Provide the [X, Y] coordinate of the cell's center where the given text is located.  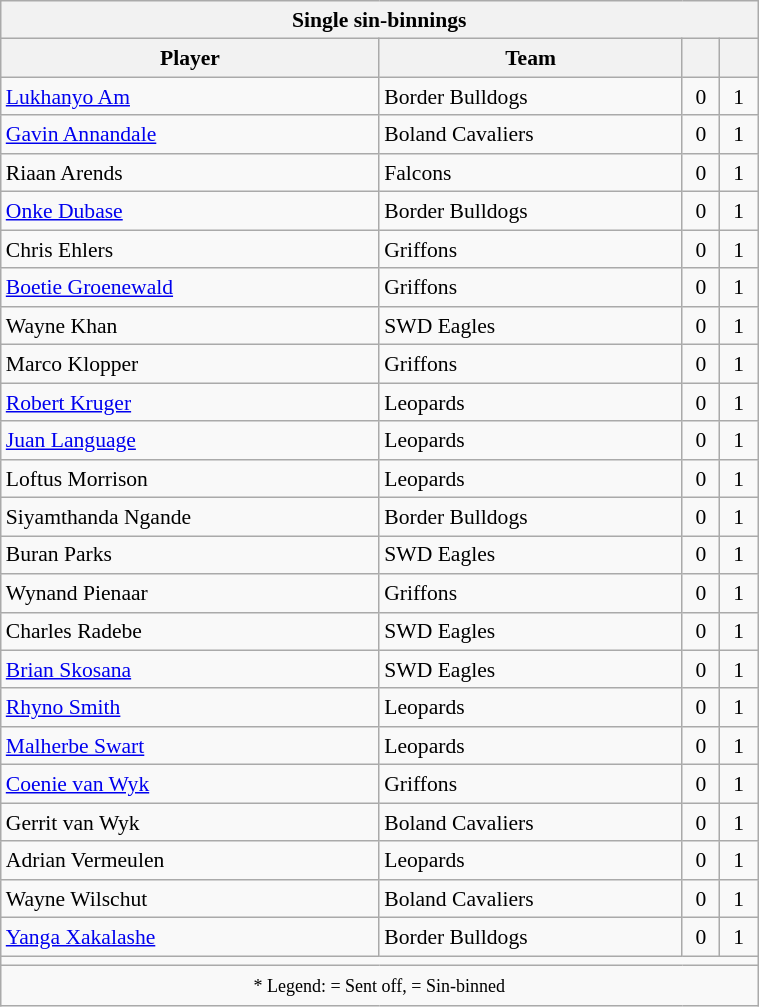
Wynand Pienaar [190, 593]
Gavin Annandale [190, 135]
Team [530, 58]
Siyamthanda Ngande [190, 517]
Brian Skosana [190, 670]
Lukhanyo Am [190, 97]
Marco Klopper [190, 364]
Falcons [530, 173]
Riaan Arends [190, 173]
Wayne Khan [190, 326]
Coenie van Wyk [190, 784]
Adrian Vermeulen [190, 861]
Single sin-binnings [380, 20]
Onke Dubase [190, 211]
Malherbe Swart [190, 746]
Chris Ehlers [190, 249]
Player [190, 58]
Rhyno Smith [190, 708]
Juan Language [190, 440]
Gerrit van Wyk [190, 822]
Yanga Xakalashe [190, 937]
Buran Parks [190, 555]
Boetie Groenewald [190, 288]
Charles Radebe [190, 631]
* Legend: = Sent off, = Sin-binned [380, 986]
Wayne Wilschut [190, 899]
Loftus Morrison [190, 479]
Robert Kruger [190, 402]
